Output the [x, y] coordinate of the center of the cell containing the given text.  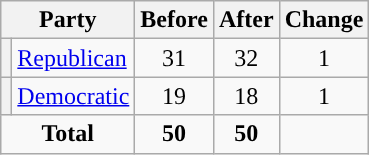
Before [174, 20]
32 [246, 58]
Total [68, 134]
18 [246, 96]
After [246, 20]
19 [174, 96]
31 [174, 58]
Republican [74, 58]
Democratic [74, 96]
Change [324, 20]
Party [68, 20]
